Pinpoint the cell where the given text exists, returning its (X, Y) midpoint coordinate. 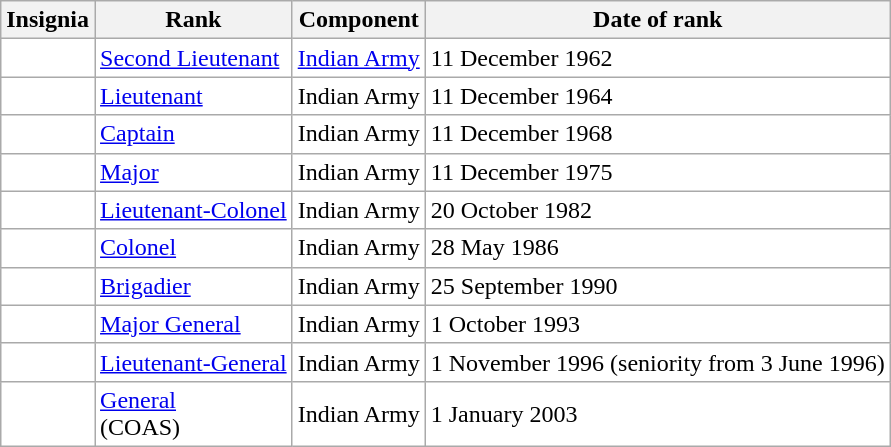
Major General (194, 324)
Major (194, 172)
1 January 2003 (658, 414)
Lieutenant-General (194, 362)
Brigadier (194, 286)
11 December 1962 (658, 58)
Second Lieutenant (194, 58)
Rank (194, 20)
11 December 1975 (658, 172)
Lieutenant-Colonel (194, 210)
25 September 1990 (658, 286)
1 November 1996 (seniority from 3 June 1996) (658, 362)
28 May 1986 (658, 248)
Colonel (194, 248)
1 October 1993 (658, 324)
General(COAS) (194, 414)
11 December 1968 (658, 134)
Lieutenant (194, 96)
Component (358, 20)
11 December 1964 (658, 96)
20 October 1982 (658, 210)
Insignia (48, 20)
Captain (194, 134)
Date of rank (658, 20)
